Detect which cell encompasses the target text, then output its (x, y) center coordinate. 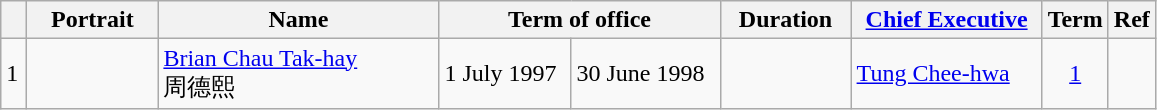
Ref (1132, 20)
30 June 1998 (646, 74)
Name (298, 20)
Chief Executive (946, 20)
Duration (786, 20)
Brian Chau Tak-hay周德熙 (298, 74)
1 July 1997 (505, 74)
Portrait (92, 20)
Term (1075, 20)
Term of office (580, 20)
Tung Chee-hwa (946, 74)
